Return the [x, y] coordinate for the center point of the cell that contains the specified text.  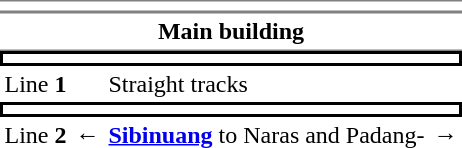
Line 1 [36, 84]
Main building [231, 32]
Straight tracks [266, 84]
